Search for the cell housing the specified text and yield its [X, Y] center coordinate. 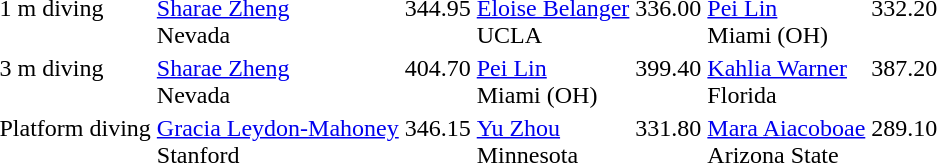
404.70 [438, 82]
Pei Lin Miami (OH) [553, 82]
399.40 [668, 82]
Sharae Zheng Nevada [278, 82]
Kahlia Warner Florida [786, 82]
